Pinpoint the cell where the given text exists, returning its (X, Y) midpoint coordinate. 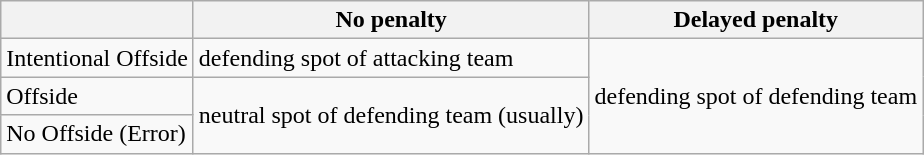
Offside (98, 96)
Delayed penalty (756, 20)
No penalty (391, 20)
Intentional Offside (98, 58)
defending spot of attacking team (391, 58)
defending spot of defending team (756, 96)
neutral spot of defending team (usually) (391, 115)
No Offside (Error) (98, 134)
